Return [x, y] of the center of cell containing provided text 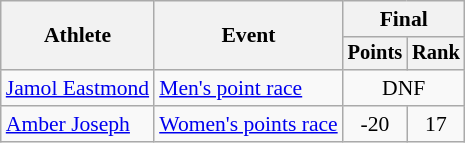
Jamol Eastmond [78, 88]
17 [436, 124]
-20 [375, 124]
Event [248, 36]
Amber Joseph [78, 124]
Final [404, 19]
Men's point race [248, 88]
Athlete [78, 36]
DNF [404, 88]
Rank [436, 54]
Women's points race [248, 124]
Points [375, 54]
